Extract the (x, y) coordinate from the center of the cell holding the provided text.  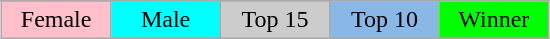
Top 15 (274, 20)
Female (56, 20)
Winner (494, 20)
Male (166, 20)
Top 10 (384, 20)
